Extract the [X, Y] coordinate from the center of the cell holding the provided text.  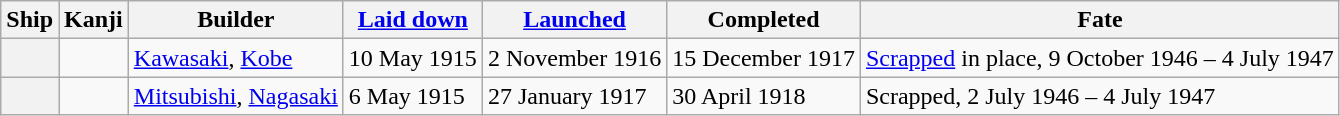
Scrapped in place, 9 October 1946 – 4 July 1947 [1100, 58]
Launched [574, 20]
27 January 1917 [574, 96]
Ship [30, 20]
30 April 1918 [764, 96]
Kawasaki, Kobe [236, 58]
Mitsubishi, Nagasaki [236, 96]
Completed [764, 20]
Fate [1100, 20]
15 December 1917 [764, 58]
Builder [236, 20]
Scrapped, 2 July 1946 – 4 July 1947 [1100, 96]
10 May 1915 [412, 58]
6 May 1915 [412, 96]
2 November 1916 [574, 58]
Laid down [412, 20]
Kanji [94, 20]
